Detect which cell encompasses the target text, then output its [X, Y] center coordinate. 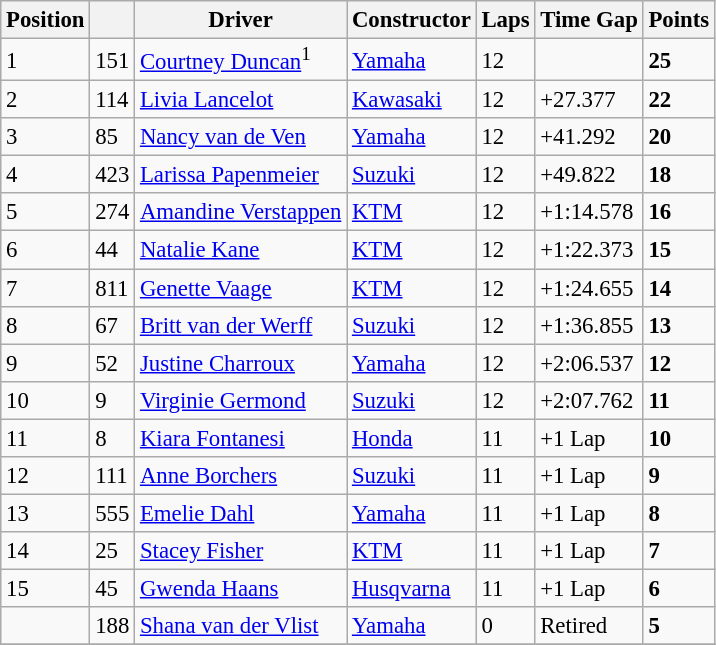
4 [46, 175]
2 [46, 100]
Time Gap [589, 20]
Honda [412, 438]
188 [112, 626]
Constructor [412, 20]
Courtney Duncan1 [241, 60]
45 [112, 588]
Driver [241, 20]
+41.292 [589, 137]
Shana van der Vlist [241, 626]
555 [112, 513]
22 [678, 100]
Natalie Kane [241, 250]
Kiara Fontanesi [241, 438]
+27.377 [589, 100]
16 [678, 213]
+1:24.655 [589, 288]
114 [112, 100]
Retired [589, 626]
Nancy van de Ven [241, 137]
+1:14.578 [589, 213]
+1:22.373 [589, 250]
44 [112, 250]
Larissa Papenmeier [241, 175]
Emelie Dahl [241, 513]
85 [112, 137]
Justine Charroux [241, 363]
67 [112, 325]
20 [678, 137]
Gwenda Haans [241, 588]
811 [112, 288]
274 [112, 213]
Laps [506, 20]
Position [46, 20]
Britt van der Werff [241, 325]
111 [112, 476]
Amandine Verstappen [241, 213]
Points [678, 20]
Genette Vaage [241, 288]
Kawasaki [412, 100]
+1:36.855 [589, 325]
Virginie Germond [241, 400]
+2:07.762 [589, 400]
+2:06.537 [589, 363]
423 [112, 175]
18 [678, 175]
52 [112, 363]
Stacey Fisher [241, 551]
3 [46, 137]
Husqvarna [412, 588]
151 [112, 60]
0 [506, 626]
1 [46, 60]
Anne Borchers [241, 476]
Livia Lancelot [241, 100]
+49.822 [589, 175]
